Return (x, y) of the center of cell containing provided text 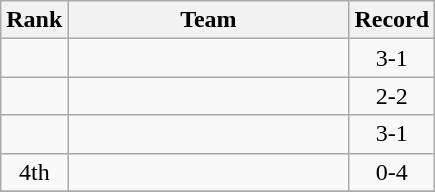
Record (392, 20)
0-4 (392, 172)
Rank (34, 20)
Team (208, 20)
2-2 (392, 96)
4th (34, 172)
